For the text-containing cell, return its midpoint in (x, y) coordinate format. 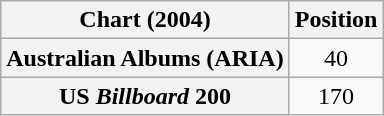
40 (336, 58)
Chart (2004) (145, 20)
170 (336, 96)
Australian Albums (ARIA) (145, 58)
US Billboard 200 (145, 96)
Position (336, 20)
